Scan for the cell matching the given text and deliver its [X, Y] coordinate at center. 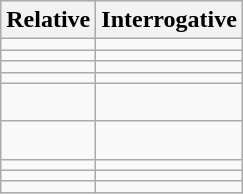
Relative [48, 20]
Interrogative [170, 20]
